Scan for the cell matching the given text and deliver its (X, Y) coordinate at center. 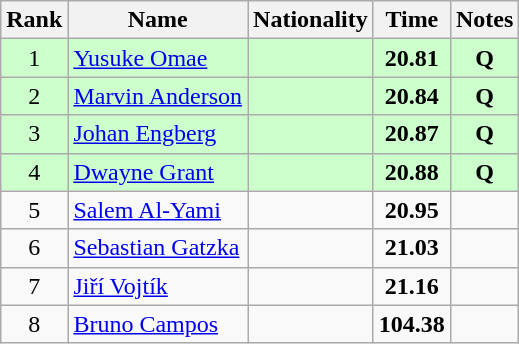
104.38 (412, 324)
Nationality (311, 20)
Salem Al-Yami (158, 210)
Notes (484, 20)
Bruno Campos (158, 324)
Marvin Anderson (158, 96)
20.87 (412, 134)
5 (34, 210)
Johan Engberg (158, 134)
8 (34, 324)
21.03 (412, 248)
20.81 (412, 58)
4 (34, 172)
Rank (34, 20)
2 (34, 96)
Time (412, 20)
Yusuke Omae (158, 58)
1 (34, 58)
6 (34, 248)
20.88 (412, 172)
21.16 (412, 286)
3 (34, 134)
Sebastian Gatzka (158, 248)
20.95 (412, 210)
7 (34, 286)
Name (158, 20)
Dwayne Grant (158, 172)
Jiří Vojtík (158, 286)
20.84 (412, 96)
